From the cell containing the given text, extract its center point as (X, Y) coordinate. 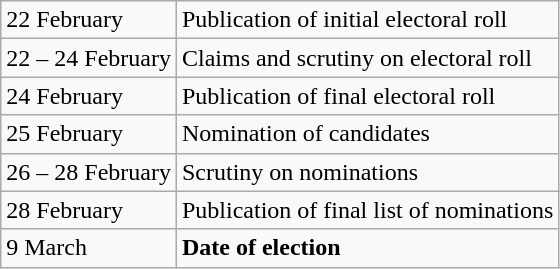
Publication of final list of nominations (367, 210)
Publication of initial electoral roll (367, 20)
25 February (89, 134)
24 February (89, 96)
22 February (89, 20)
28 February (89, 210)
26 – 28 February (89, 172)
Publication of final electoral roll (367, 96)
Claims and scrutiny on electoral roll (367, 58)
Date of election (367, 248)
Nomination of candidates (367, 134)
Scrutiny on nominations (367, 172)
9 March (89, 248)
22 – 24 February (89, 58)
